Search for the cell housing the specified text and yield its (X, Y) center coordinate. 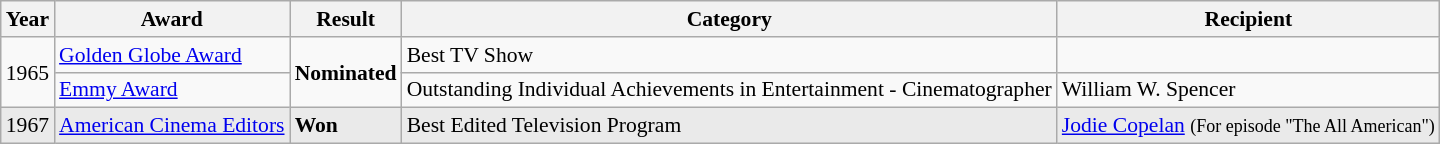
Award (172, 19)
Year (28, 19)
American Cinema Editors (172, 126)
Recipient (1248, 19)
Result (346, 19)
Won (346, 126)
1965 (28, 72)
1967 (28, 126)
Outstanding Individual Achievements in Entertainment - Cinematographer (730, 90)
Jodie Copelan (For episode "The All American") (1248, 126)
Best TV Show (730, 55)
Golden Globe Award (172, 55)
William W. Spencer (1248, 90)
Category (730, 19)
Nominated (346, 72)
Best Edited Television Program (730, 126)
Emmy Award (172, 90)
